From the cell containing the given text, extract its center point as [X, Y] coordinate. 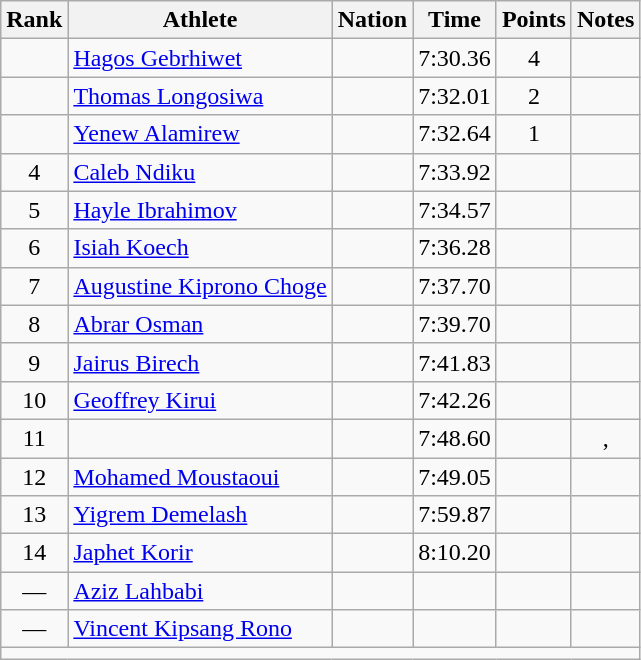
Caleb Ndiku [200, 172]
14 [34, 553]
7:36.28 [455, 248]
Hayle Ibrahimov [200, 210]
Mohamed Moustaoui [200, 477]
Jairus Birech [200, 362]
Thomas Longosiwa [200, 96]
Rank [34, 20]
8 [34, 324]
12 [34, 477]
7:37.70 [455, 286]
Time [455, 20]
Yigrem Demelash [200, 515]
7:59.87 [455, 515]
Yenew Alamirew [200, 134]
7:32.01 [455, 96]
Geoffrey Kirui [200, 400]
5 [34, 210]
7:33.92 [455, 172]
7:48.60 [455, 438]
7:30.36 [455, 58]
11 [34, 438]
7:49.05 [455, 477]
7:39.70 [455, 324]
Abrar Osman [200, 324]
Vincent Kipsang Rono [200, 629]
Hagos Gebrhiwet [200, 58]
Points [534, 20]
Japhet Korir [200, 553]
Athlete [200, 20]
7:34.57 [455, 210]
Nation [372, 20]
Aziz Lahbabi [200, 591]
Isiah Koech [200, 248]
6 [34, 248]
9 [34, 362]
Augustine Kiprono Choge [200, 286]
7:42.26 [455, 400]
1 [534, 134]
7:32.64 [455, 134]
13 [34, 515]
8:10.20 [455, 553]
Notes [605, 20]
2 [534, 96]
10 [34, 400]
7 [34, 286]
7:41.83 [455, 362]
, [605, 438]
